Output the (x, y) coordinate of the center of the cell containing the given text.  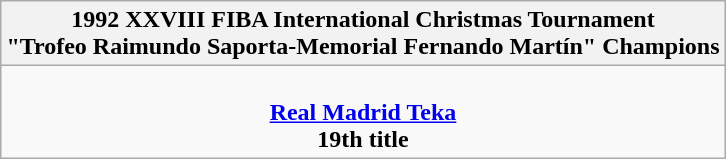
1992 XXVIII FIBA International Christmas Tournament"Trofeo Raimundo Saporta-Memorial Fernando Martín" Champions (363, 34)
Real Madrid Teka19th title (363, 112)
